Return (x, y) of the center of cell containing provided text 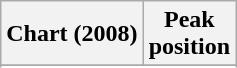
Chart (2008) (72, 34)
Peakposition (189, 34)
